For the text-containing cell, return its midpoint in (x, y) coordinate format. 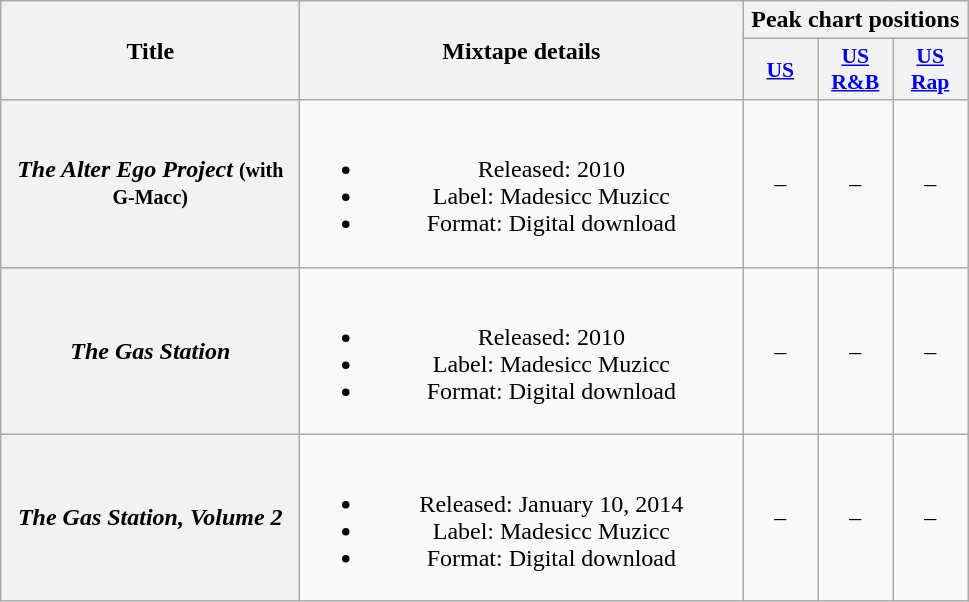
USRap (930, 70)
The Alter Ego Project (with G-Macc) (150, 184)
Mixtape details (522, 50)
US (780, 70)
US R&B (856, 70)
Title (150, 50)
The Gas Station, Volume 2 (150, 518)
Released: January 10, 2014Label: Madesicc MuziccFormat: Digital download (522, 518)
The Gas Station (150, 350)
Peak chart positions (856, 20)
